For the text-containing cell, return its midpoint in [x, y] coordinate format. 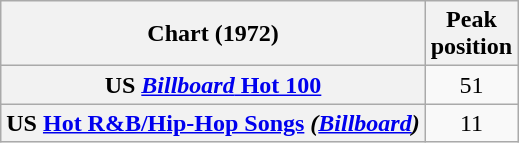
US Hot R&B/Hip-Hop Songs (Billboard) [213, 123]
Chart (1972) [213, 34]
US Billboard Hot 100 [213, 85]
51 [471, 85]
11 [471, 123]
Peakposition [471, 34]
